From the cell containing the given text, extract its center point as (x, y) coordinate. 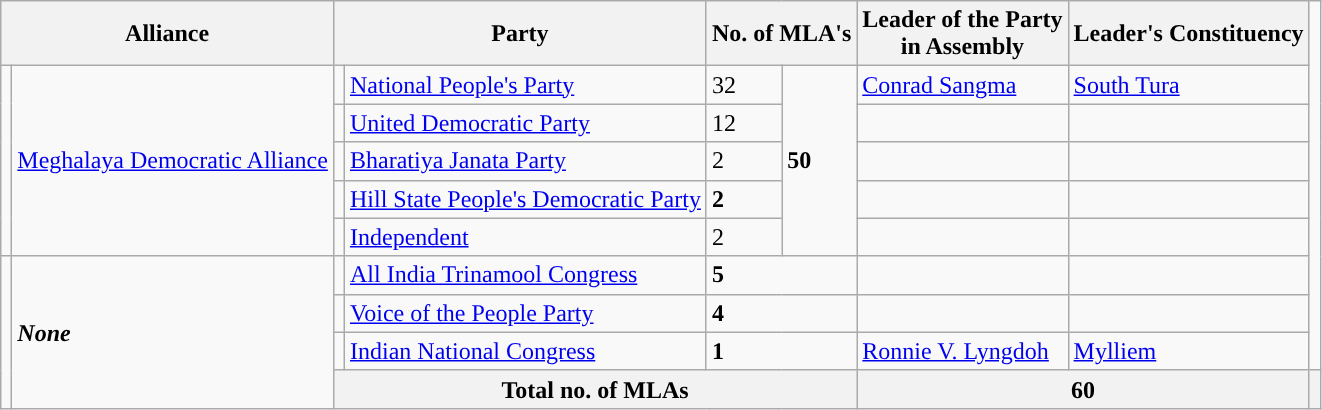
Bharatiya Janata Party (525, 161)
32 (744, 85)
Party (520, 34)
All India Trinamool Congress (525, 275)
Conrad Sangma (962, 85)
Indian National Congress (525, 351)
Voice of the People Party (525, 313)
Independent (525, 237)
50 (820, 161)
South Tura (1188, 85)
Alliance (168, 34)
Hill State People's Democratic Party (525, 199)
Total no. of MLAs (594, 389)
60 (1083, 389)
12 (744, 123)
1 (781, 351)
United Democratic Party (525, 123)
None (173, 332)
Leader of the Partyin Assembly (962, 34)
Leader's Constituency (1188, 34)
4 (781, 313)
National People's Party (525, 85)
No. of MLA's (781, 34)
Ronnie V. Lyngdoh (962, 351)
Mylliem (1188, 351)
5 (781, 275)
Meghalaya Democratic Alliance (173, 161)
